Provide the (X, Y) coordinate of the cell's center where the given text is located.  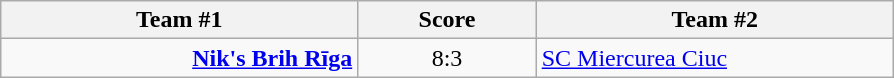
SC Miercurea Ciuc (714, 58)
Team #1 (180, 20)
Score (447, 20)
Team #2 (714, 20)
Nik's Brih Rīga (180, 58)
8:3 (447, 58)
